Output the (X, Y) coordinate of the center of the cell containing the given text.  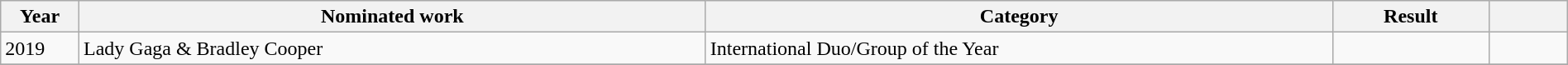
2019 (40, 48)
Lady Gaga & Bradley Cooper (392, 48)
Nominated work (392, 17)
Result (1411, 17)
Year (40, 17)
Category (1019, 17)
International Duo/Group of the Year (1019, 48)
